Output the [X, Y] coordinate of the center of the cell containing the given text.  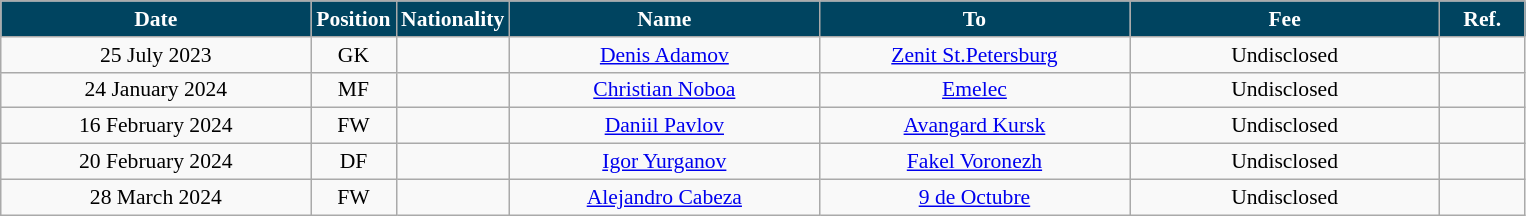
Fee [1285, 19]
Alejandro Cabeza [664, 197]
16 February 2024 [156, 126]
Name [664, 19]
9 de Octubre [974, 197]
24 January 2024 [156, 90]
Fakel Voronezh [974, 162]
25 July 2023 [156, 55]
DF [354, 162]
20 February 2024 [156, 162]
Igor Yurganov [664, 162]
Avangard Kursk [974, 126]
Date [156, 19]
Position [354, 19]
28 March 2024 [156, 197]
Ref. [1482, 19]
GK [354, 55]
Nationality [452, 19]
MF [354, 90]
Daniil Pavlov [664, 126]
Zenit St.Petersburg [974, 55]
Emelec [974, 90]
Christian Noboa [664, 90]
To [974, 19]
Denis Adamov [664, 55]
